Search for the cell housing the specified text and yield its [x, y] center coordinate. 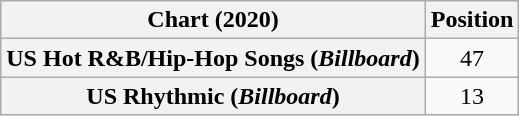
13 [472, 96]
Position [472, 20]
Chart (2020) [213, 20]
US Hot R&B/Hip-Hop Songs (Billboard) [213, 58]
US Rhythmic (Billboard) [213, 96]
47 [472, 58]
